Pinpoint the cell where the given text exists, returning its (x, y) midpoint coordinate. 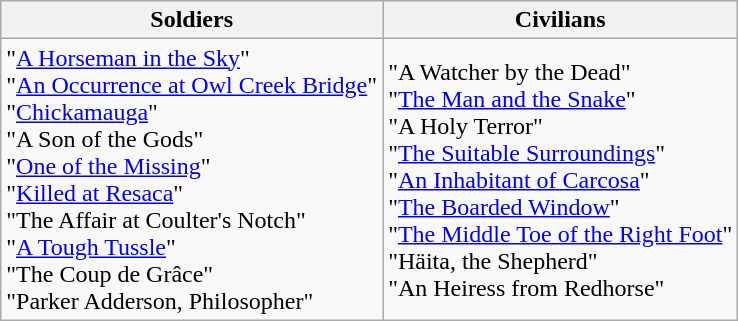
Soldiers (192, 20)
Civilians (560, 20)
